From the cell containing the given text, extract its center point as [x, y] coordinate. 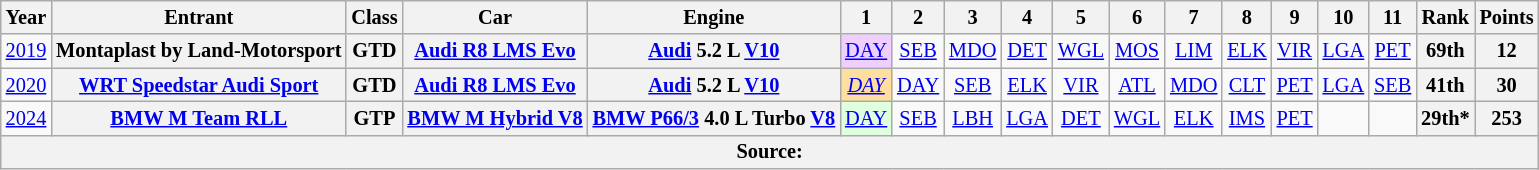
ATL [1137, 85]
Class [374, 17]
LBH [972, 118]
2019 [26, 51]
Entrant [198, 17]
CLT [1246, 85]
Montaplast by Land-Motorsport [198, 51]
WRT Speedstar Audi Sport [198, 85]
1 [866, 17]
LIM [1194, 51]
29th* [1445, 118]
253 [1507, 118]
Points [1507, 17]
Engine [714, 17]
3 [972, 17]
MOS [1137, 51]
41th [1445, 85]
6 [1137, 17]
2024 [26, 118]
8 [1246, 17]
10 [1344, 17]
2020 [26, 85]
Source: [770, 152]
2 [918, 17]
69th [1445, 51]
30 [1507, 85]
Rank [1445, 17]
9 [1295, 17]
5 [1081, 17]
BMW M Hybrid V8 [494, 118]
4 [1027, 17]
GTP [374, 118]
12 [1507, 51]
BMW P66/3 4.0 L Turbo V8 [714, 118]
Car [494, 17]
7 [1194, 17]
BMW M Team RLL [198, 118]
11 [1392, 17]
IMS [1246, 118]
Year [26, 17]
